Scan for the cell matching the given text and deliver its (x, y) coordinate at center. 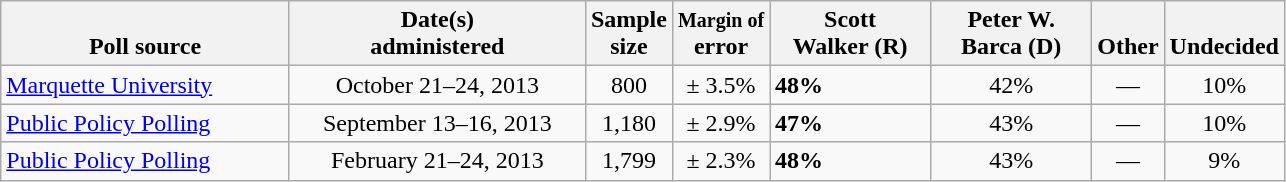
± 2.3% (720, 161)
February 21–24, 2013 (437, 161)
Samplesize (628, 34)
ScottWalker (R) (850, 34)
47% (850, 123)
± 3.5% (720, 85)
Peter W.Barca (D) (1012, 34)
9% (1224, 161)
Margin oferror (720, 34)
42% (1012, 85)
± 2.9% (720, 123)
Poll source (146, 34)
Undecided (1224, 34)
800 (628, 85)
Marquette University (146, 85)
1,180 (628, 123)
Date(s)administered (437, 34)
1,799 (628, 161)
Other (1128, 34)
September 13–16, 2013 (437, 123)
October 21–24, 2013 (437, 85)
